Pinpoint the cell where the given text exists, returning its [X, Y] midpoint coordinate. 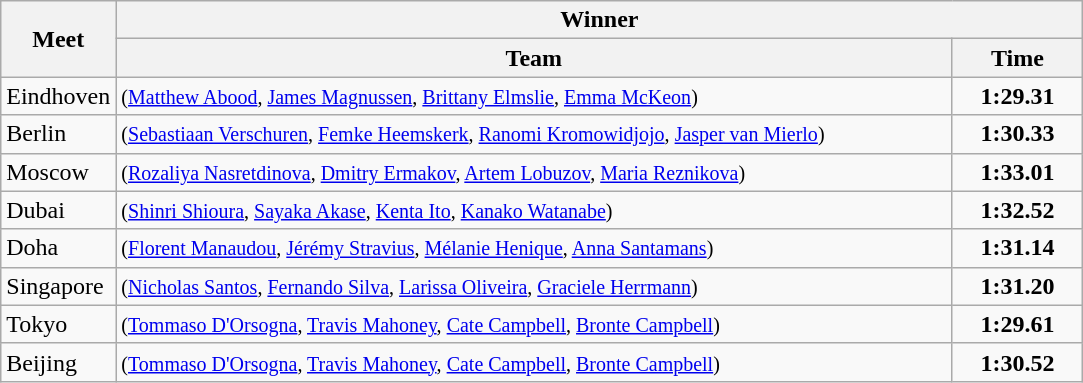
Moscow [58, 172]
Beijing [58, 362]
Team [534, 58]
1:31.20 [1018, 286]
1:32.52 [1018, 210]
Singapore [58, 286]
Dubai [58, 210]
(Sebastiaan Verschuren, Femke Heemskerk, Ranomi Kromowidjojo, Jasper van Mierlo) [534, 134]
(Shinri Shioura, Sayaka Akase, Kenta Ito, Kanako Watanabe) [534, 210]
Time [1018, 58]
Berlin [58, 134]
1:30.52 [1018, 362]
(Nicholas Santos, Fernando Silva, Larissa Oliveira, Graciele Herrmann) [534, 286]
1:31.14 [1018, 248]
1:30.33 [1018, 134]
Doha [58, 248]
(Matthew Abood, James Magnussen, Brittany Elmslie, Emma McKeon) [534, 96]
Eindhoven [58, 96]
(Florent Manaudou, Jérémy Stravius, Mélanie Henique, Anna Santamans) [534, 248]
1:29.31 [1018, 96]
1:33.01 [1018, 172]
Winner [600, 20]
Tokyo [58, 324]
Meet [58, 39]
(Rozaliya Nasretdinova, Dmitry Ermakov, Artem Lobuzov, Maria Reznikova) [534, 172]
1:29.61 [1018, 324]
